Provide the (X, Y) coordinate of the cell's center where the given text is located.  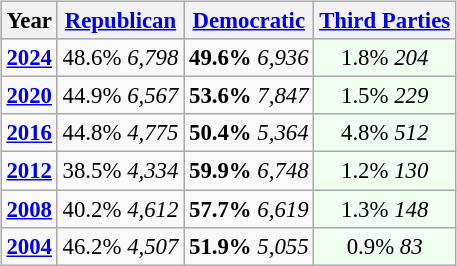
2008 (29, 209)
44.9% 6,567 (120, 96)
2016 (29, 133)
2012 (29, 171)
2024 (29, 58)
2004 (29, 246)
1.2% 130 (385, 171)
Democratic (249, 21)
40.2% 4,612 (120, 209)
51.9% 5,055 (249, 246)
44.8% 4,775 (120, 133)
53.6% 7,847 (249, 96)
Republican (120, 21)
57.7% 6,619 (249, 209)
48.6% 6,798 (120, 58)
46.2% 4,507 (120, 246)
1.8% 204 (385, 58)
38.5% 4,334 (120, 171)
1.3% 148 (385, 209)
59.9% 6,748 (249, 171)
1.5% 229 (385, 96)
Year (29, 21)
0.9% 83 (385, 246)
2020 (29, 96)
50.4% 5,364 (249, 133)
Third Parties (385, 21)
4.8% 512 (385, 133)
49.6% 6,936 (249, 58)
